Extract the [X, Y] coordinate from the center of the cell holding the provided text.  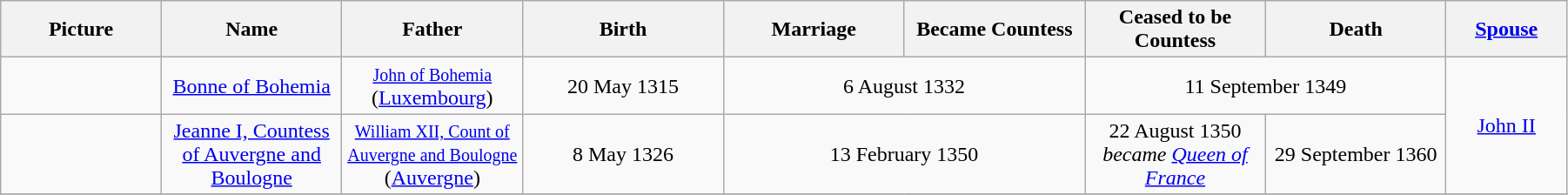
Father [432, 30]
Picture [82, 30]
Marriage [814, 30]
Birth [623, 30]
11 September 1349 [1265, 85]
29 September 1360 [1356, 154]
John of Bohemia (Luxembourg) [432, 85]
William XII, Count of Auvergne and Boulogne (Auvergne) [432, 154]
22 August 1350became Queen of France [1176, 154]
13 February 1350 [903, 154]
Became Countess [995, 30]
Jeanne I, Countess of Auvergne and Boulogne [251, 154]
John II [1506, 125]
Bonne of Bohemia [251, 85]
8 May 1326 [623, 154]
Name [251, 30]
Ceased to be Countess [1176, 30]
6 August 1332 [903, 85]
Death [1356, 30]
Spouse [1506, 30]
20 May 1315 [623, 85]
